Return [x, y] of the center of cell containing provided text 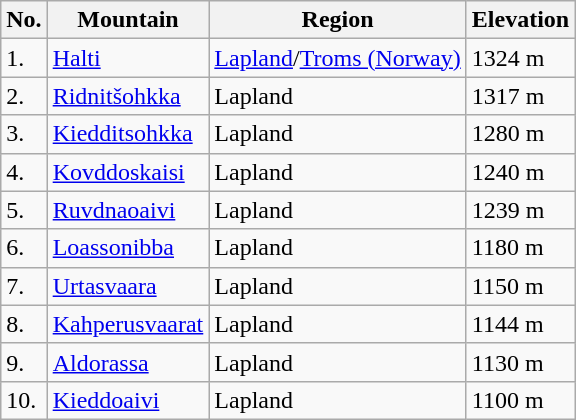
1144 m [520, 324]
Aldorassa [128, 362]
6. [24, 248]
1239 m [520, 210]
2. [24, 96]
Ruvdnaoaivi [128, 210]
1180 m [520, 248]
1280 m [520, 134]
Lapland/Troms (Norway) [338, 58]
Halti [128, 58]
Kovddoskaisi [128, 172]
Elevation [520, 20]
3. [24, 134]
Loassonibba [128, 248]
9. [24, 362]
Mountain [128, 20]
Kieddoaivi [128, 400]
Urtasvaara [128, 286]
7. [24, 286]
1100 m [520, 400]
1. [24, 58]
1317 m [520, 96]
8. [24, 324]
Kiedditsohkka [128, 134]
Ridnitšohkka [128, 96]
10. [24, 400]
Region [338, 20]
1150 m [520, 286]
Kahperusvaarat [128, 324]
No. [24, 20]
1130 m [520, 362]
1240 m [520, 172]
4. [24, 172]
5. [24, 210]
1324 m [520, 58]
